Detect which cell encompasses the target text, then output its (x, y) center coordinate. 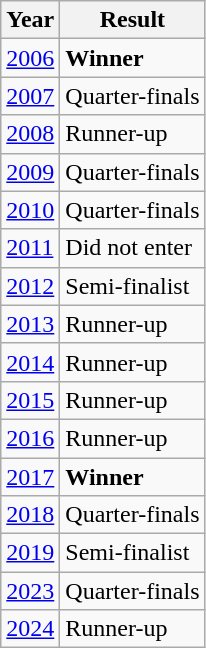
2016 (30, 438)
2012 (30, 286)
2014 (30, 362)
2010 (30, 210)
2018 (30, 515)
Did not enter (132, 248)
2006 (30, 58)
Year (30, 20)
2007 (30, 96)
2013 (30, 324)
2011 (30, 248)
2017 (30, 477)
2008 (30, 134)
2019 (30, 553)
2015 (30, 400)
2024 (30, 629)
Result (132, 20)
2009 (30, 172)
2023 (30, 591)
